Search for the cell housing the specified text and yield its (X, Y) center coordinate. 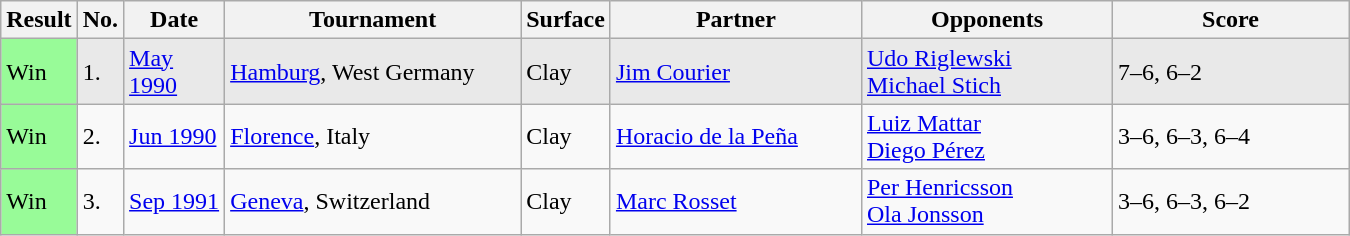
Jim Courier (736, 72)
Per Henricsson Ola Jonsson (986, 202)
Horacio de la Peña (736, 136)
Geneva, Switzerland (373, 202)
Score (1231, 20)
Date (174, 20)
3. (100, 202)
3–6, 6–3, 6–4 (1231, 136)
Udo Riglewski Michael Stich (986, 72)
Marc Rosset (736, 202)
Sep 1991 (174, 202)
Florence, Italy (373, 136)
Tournament (373, 20)
Luiz Mattar Diego Pérez (986, 136)
Partner (736, 20)
3–6, 6–3, 6–2 (1231, 202)
Result (39, 20)
Jun 1990 (174, 136)
May 1990 (174, 72)
2. (100, 136)
Surface (566, 20)
No. (100, 20)
7–6, 6–2 (1231, 72)
1. (100, 72)
Hamburg, West Germany (373, 72)
Opponents (986, 20)
